Scan for the cell matching the given text and deliver its [X, Y] coordinate at center. 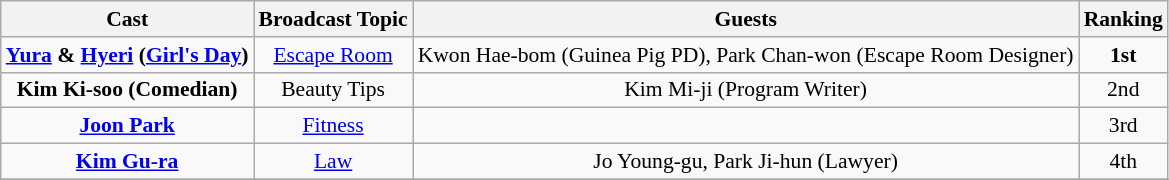
Guests [746, 19]
Beauty Tips [334, 90]
Kim Gu-ra [128, 162]
Jo Young-gu, Park Ji-hun (Lawyer) [746, 162]
Ranking [1124, 19]
Kwon Hae-bom (Guinea Pig PD), Park Chan-won (Escape Room Designer) [746, 55]
1st [1124, 55]
Broadcast Topic [334, 19]
3rd [1124, 126]
Yura & Hyeri (Girl's Day) [128, 55]
Escape Room [334, 55]
Kim Mi-ji (Program Writer) [746, 90]
Law [334, 162]
2nd [1124, 90]
Cast [128, 19]
Joon Park [128, 126]
4th [1124, 162]
Fitness [334, 126]
Kim Ki-soo (Comedian) [128, 90]
